Find where the given text appears and provide that cell's center as (x, y) coordinate. 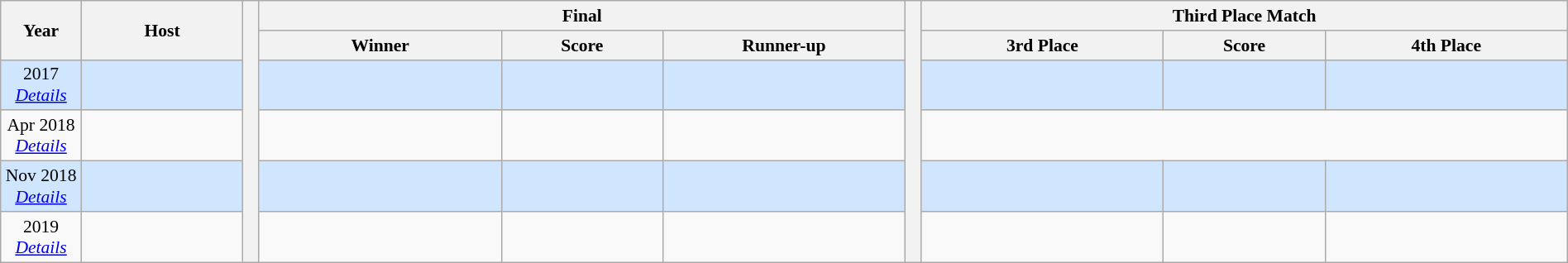
Host (162, 30)
Nov 2018Details (41, 187)
Final (582, 16)
Third Place Match (1244, 16)
3rd Place (1042, 45)
Runner-up (784, 45)
4th Place (1446, 45)
Winner (380, 45)
Year (41, 30)
Apr 2018Details (41, 136)
2017Details (41, 84)
2019Details (41, 237)
